Find where the given text appears and provide that cell's center as (X, Y) coordinate. 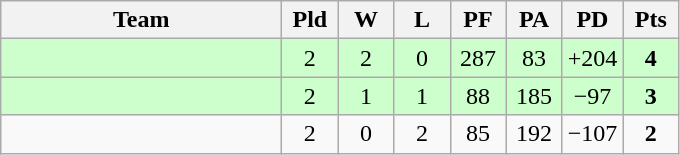
L (422, 20)
PF (478, 20)
88 (478, 96)
W (366, 20)
287 (478, 58)
+204 (592, 58)
85 (478, 134)
185 (534, 96)
Pts (651, 20)
PD (592, 20)
PA (534, 20)
Pld (310, 20)
192 (534, 134)
4 (651, 58)
Team (142, 20)
3 (651, 96)
83 (534, 58)
−97 (592, 96)
−107 (592, 134)
